Provide the (X, Y) coordinate of the cell's center where the given text is located.  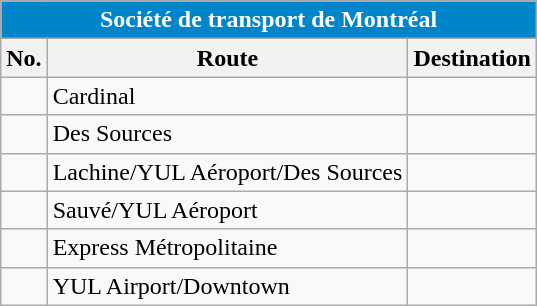
Cardinal (228, 96)
Express Métropolitaine (228, 248)
YUL Airport/Downtown (228, 286)
Société de transport de Montréal (269, 20)
Des Sources (228, 134)
Lachine/YUL Aéroport/Des Sources (228, 172)
Route (228, 58)
No. (24, 58)
Sauvé/YUL Aéroport (228, 210)
Destination (472, 58)
